Find where the given text appears and provide that cell's center as (x, y) coordinate. 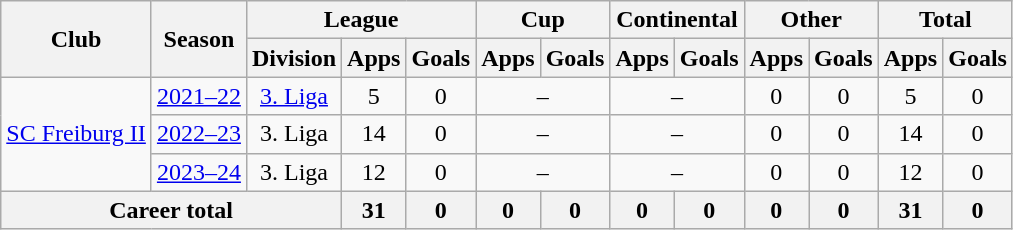
Other (811, 20)
Season (198, 39)
Division (294, 58)
Continental (677, 20)
2022–23 (198, 134)
League (360, 20)
Total (945, 20)
SC Freiburg II (76, 134)
Career total (172, 210)
Club (76, 39)
2023–24 (198, 172)
Cup (543, 20)
2021–22 (198, 96)
